Return [X, Y] of the center of cell containing provided text 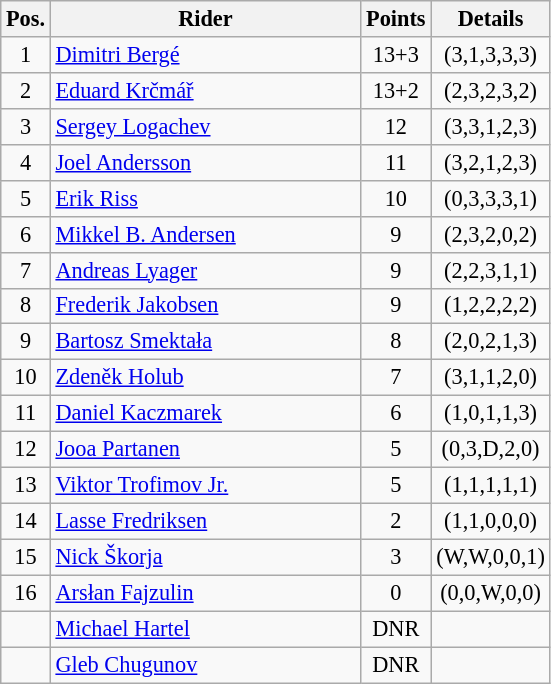
Jooa Partanen [205, 450]
(0,0,W,0,0) [490, 593]
Dimitri Bergé [205, 55]
(2,3,2,3,2) [490, 90]
(1,0,1,1,3) [490, 414]
(3,2,1,2,3) [490, 162]
Eduard Krčmář [205, 90]
15 [26, 557]
13+3 [396, 55]
4 [26, 162]
Joel Andersson [205, 162]
Erik Riss [205, 198]
Frederik Jakobsen [205, 306]
(0,3,3,3,1) [490, 198]
(1,2,2,2,2) [490, 306]
(W,W,0,0,1) [490, 557]
Gleb Chugunov [205, 665]
Michael Hartel [205, 629]
Lasse Fredriksen [205, 521]
Points [396, 19]
14 [26, 521]
(2,2,3,1,1) [490, 270]
13+2 [396, 90]
(3,1,3,3,3) [490, 55]
Details [490, 19]
Rider [205, 19]
(3,1,1,2,0) [490, 378]
1 [26, 55]
Viktor Trofimov Jr. [205, 485]
Pos. [26, 19]
(2,3,2,0,2) [490, 234]
(2,0,2,1,3) [490, 342]
0 [396, 593]
(1,1,0,0,0) [490, 521]
Sergey Logachev [205, 126]
(3,3,1,2,3) [490, 126]
Mikkel B. Andersen [205, 234]
Daniel Kaczmarek [205, 414]
Nick Škorja [205, 557]
(0,3,D,2,0) [490, 450]
13 [26, 485]
Arsłan Fajzulin [205, 593]
Bartosz Smektała [205, 342]
(1,1,1,1,1) [490, 485]
Andreas Lyager [205, 270]
Zdeněk Holub [205, 378]
16 [26, 593]
